Extract the [X, Y] coordinate from the center of the cell holding the provided text.  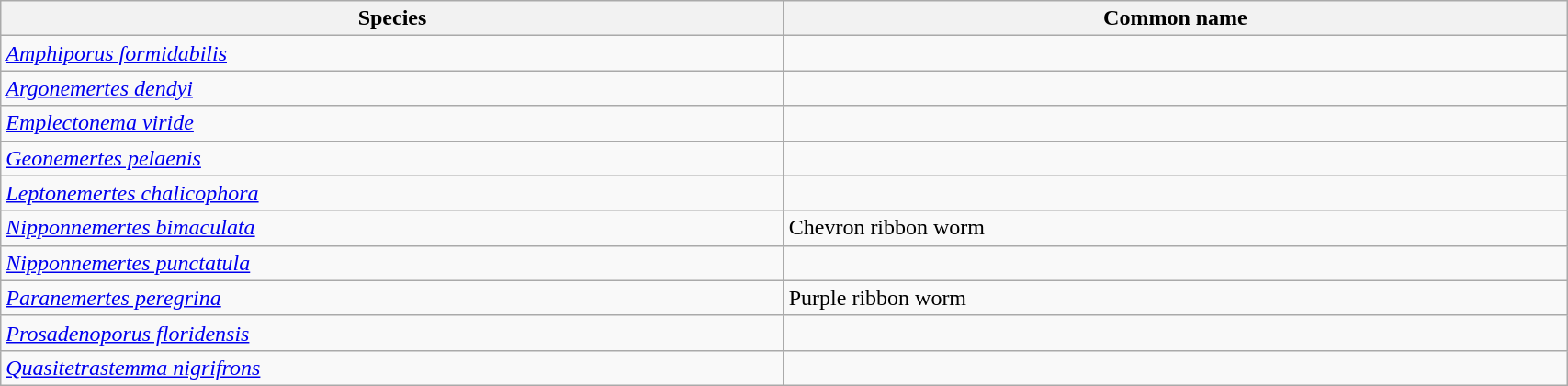
Quasitetrastemma nigrifrons [392, 368]
Prosadenoporus floridensis [392, 333]
Geonemertes pelaenis [392, 158]
Common name [1175, 18]
Chevron ribbon worm [1175, 228]
Paranemertes peregrina [392, 298]
Argonemertes dendyi [392, 88]
Species [392, 18]
Nipponnemertes bimaculata [392, 228]
Amphiporus formidabilis [392, 53]
Nipponnemertes punctatula [392, 263]
Emplectonema viride [392, 123]
Leptonemertes chalicophora [392, 193]
Purple ribbon worm [1175, 298]
